Locate the cell with the specified text and output its [X, Y] center coordinate. 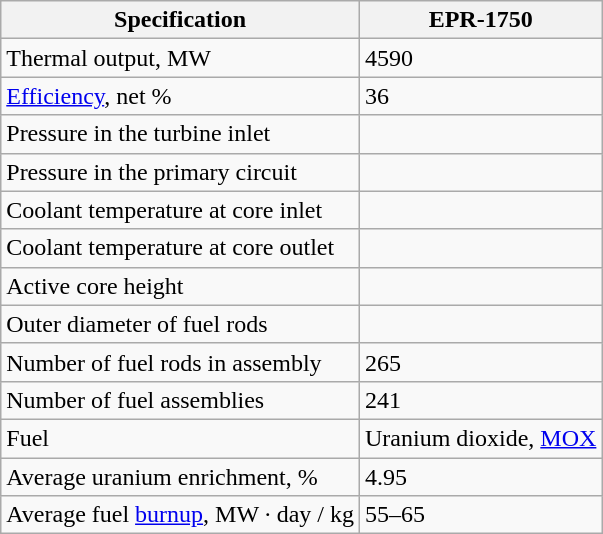
Outer diameter of fuel rods [180, 324]
4590 [481, 58]
Active core height [180, 286]
Pressure in the turbine inlet [180, 134]
Fuel [180, 438]
4.95 [481, 477]
Average uranium enrichment, % [180, 477]
Number of fuel rods in assembly [180, 362]
Efficiency, net % [180, 96]
Coolant temperature at core inlet [180, 210]
Thermal output, MW [180, 58]
Uranium dioxide, MOX [481, 438]
Specification [180, 20]
Number of fuel assemblies [180, 400]
265 [481, 362]
36 [481, 96]
Pressure in the primary circuit [180, 172]
Coolant temperature at core outlet [180, 248]
55–65 [481, 515]
241 [481, 400]
EPR-1750 [481, 20]
Average fuel burnup, MW · day / kg [180, 515]
